Return [x, y] of the center of cell containing provided text 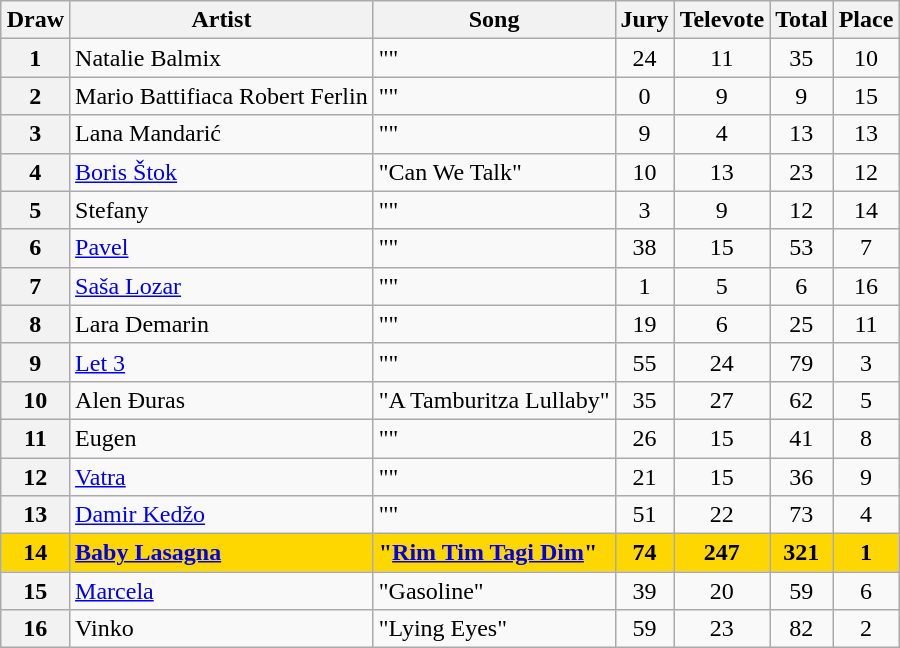
82 [802, 629]
Stefany [222, 210]
Vinko [222, 629]
321 [802, 553]
Lara Demarin [222, 324]
Jury [644, 20]
79 [802, 362]
247 [722, 553]
Total [802, 20]
26 [644, 438]
Pavel [222, 248]
53 [802, 248]
74 [644, 553]
Boris Štok [222, 172]
Vatra [222, 477]
0 [644, 96]
Alen Đuras [222, 400]
"Rim Tim Tagi Dim" [494, 553]
55 [644, 362]
20 [722, 591]
38 [644, 248]
41 [802, 438]
Natalie Balmix [222, 58]
Song [494, 20]
21 [644, 477]
36 [802, 477]
Televote [722, 20]
Let 3 [222, 362]
22 [722, 515]
27 [722, 400]
"Can We Talk" [494, 172]
"Gasoline" [494, 591]
Lana Mandarić [222, 134]
Baby Lasagna [222, 553]
Marcela [222, 591]
"A Tamburitza Lullaby" [494, 400]
51 [644, 515]
Damir Kedžo [222, 515]
25 [802, 324]
Place [866, 20]
"Lying Eyes" [494, 629]
73 [802, 515]
39 [644, 591]
Draw [35, 20]
62 [802, 400]
Artist [222, 20]
19 [644, 324]
Saša Lozar [222, 286]
Eugen [222, 438]
Mario Battifiaca Robert Ferlin [222, 96]
